Detect which cell encompasses the target text, then output its [X, Y] center coordinate. 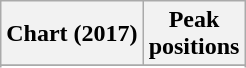
Chart (2017) [72, 34]
Peakpositions [194, 34]
